Return [x, y] of the center of cell containing provided text 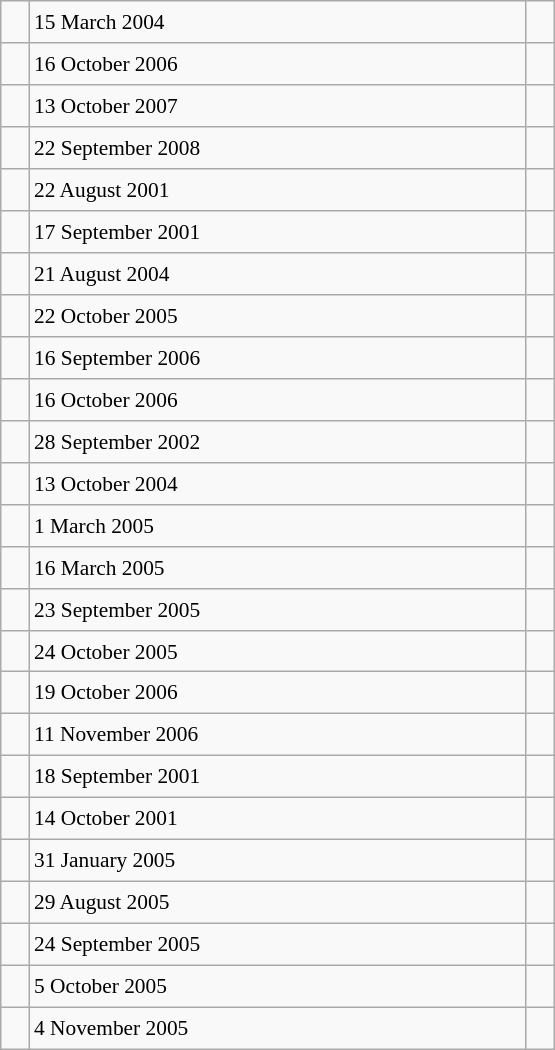
11 November 2006 [278, 735]
24 October 2005 [278, 651]
5 October 2005 [278, 986]
4 November 2005 [278, 1028]
1 March 2005 [278, 525]
13 October 2004 [278, 483]
23 September 2005 [278, 609]
16 March 2005 [278, 567]
21 August 2004 [278, 274]
17 September 2001 [278, 232]
24 September 2005 [278, 945]
31 January 2005 [278, 861]
15 March 2004 [278, 22]
22 October 2005 [278, 316]
19 October 2006 [278, 693]
14 October 2001 [278, 819]
13 October 2007 [278, 106]
18 September 2001 [278, 777]
28 September 2002 [278, 441]
29 August 2005 [278, 903]
16 September 2006 [278, 358]
22 August 2001 [278, 190]
22 September 2008 [278, 148]
